Extract the (x, y) coordinate from the center of the cell holding the provided text.  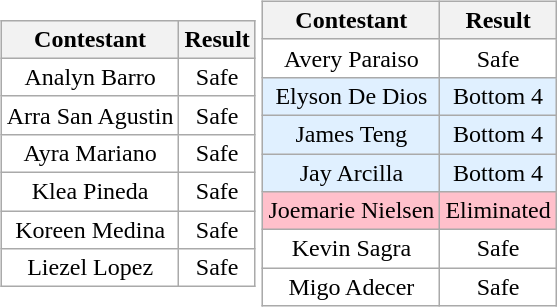
Analyn Barro (90, 77)
Elyson De Dios (352, 96)
Liezel Lopez (90, 268)
Ayra Mariano (90, 153)
Klea Pineda (90, 192)
Eliminated (498, 211)
Migo Adecer (352, 287)
Kevin Sagra (352, 249)
James Teng (352, 134)
Jay Arcilla (352, 173)
Koreen Medina (90, 230)
Avery Paraiso (352, 58)
Arra San Agustin (90, 115)
Joemarie Nielsen (352, 211)
